Find where the given text appears and provide that cell's center as (X, Y) coordinate. 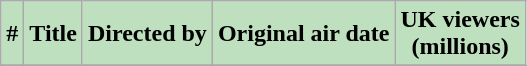
UK viewers(millions) (460, 34)
Title (54, 34)
Original air date (304, 34)
Directed by (147, 34)
# (12, 34)
